From the cell containing the given text, extract its center point as [X, Y] coordinate. 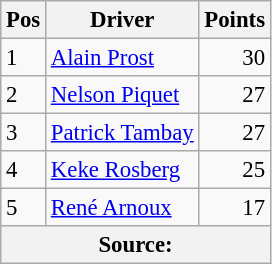
3 [24, 133]
Nelson Piquet [122, 95]
Alain Prost [122, 58]
Keke Rosberg [122, 170]
Pos [24, 20]
2 [24, 95]
5 [24, 208]
30 [234, 58]
René Arnoux [122, 208]
25 [234, 170]
Patrick Tambay [122, 133]
Source: [136, 245]
17 [234, 208]
4 [24, 170]
1 [24, 58]
Points [234, 20]
Driver [122, 20]
